Locate the cell with the specified text and output its [X, Y] center coordinate. 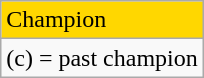
Champion [102, 20]
(c) = past champion [102, 58]
